Locate the cell with the specified text and output its [x, y] center coordinate. 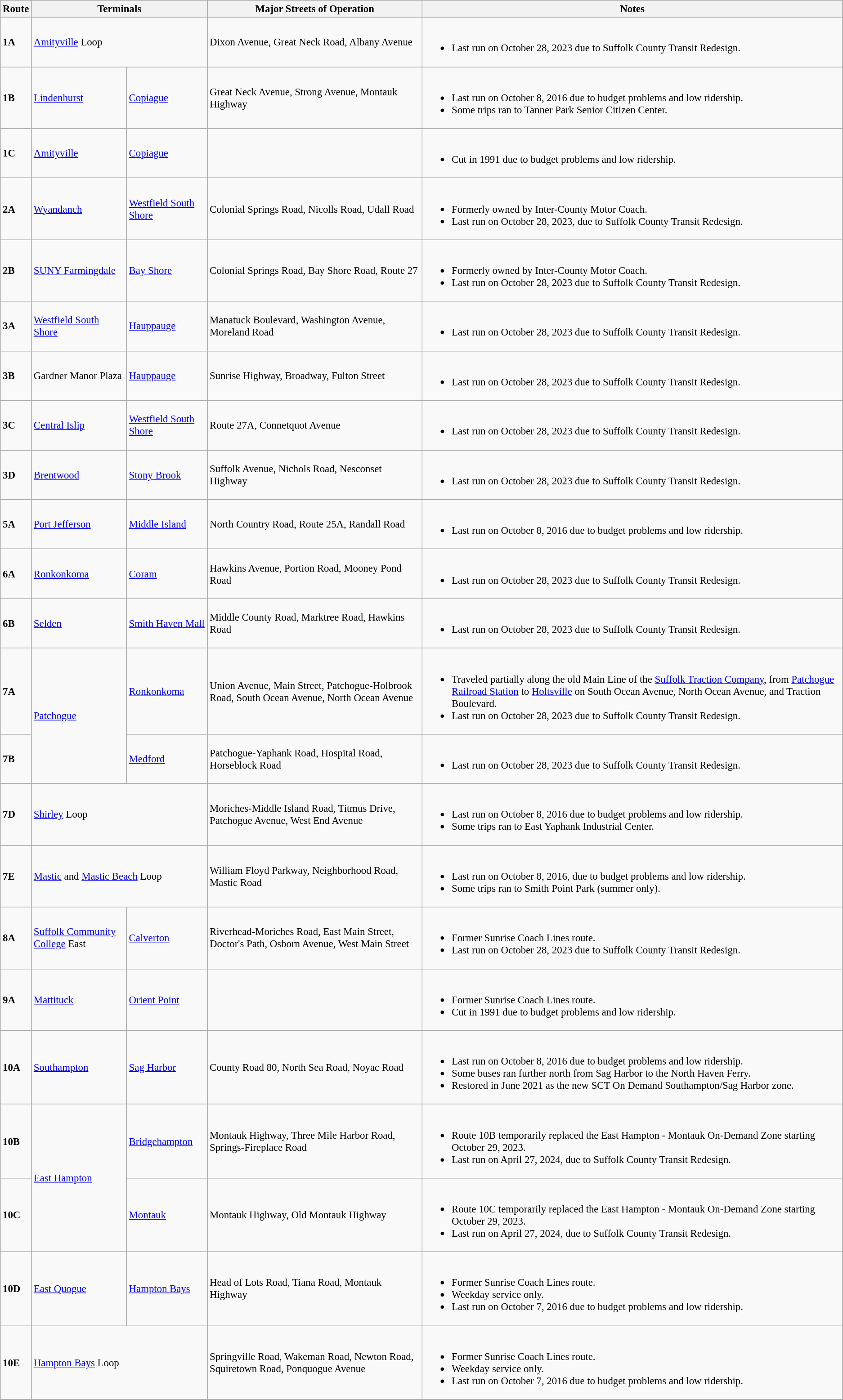
Central Islip [79, 425]
Dixon Avenue, Great Neck Road, Albany Avenue [315, 42]
Last run on October 8, 2016, due to budget problems and low ridership.Some trips ran to Smith Point Park (summer only). [632, 876]
Terminals [120, 9]
Amityville [79, 153]
Stony Brook [166, 475]
10B [16, 1141]
7E [16, 876]
Bay Shore [166, 271]
Mastic and Mastic Beach Loop [120, 876]
10D [16, 1289]
Orient Point [166, 999]
Union Avenue, Main Street, Patchogue-Holbrook Road, South Ocean Avenue, North Ocean Avenue [315, 691]
Middle County Road, Marktree Road, Hawkins Road [315, 623]
Notes [632, 9]
Medford [166, 759]
Middle Island [166, 524]
Montauk Highway, Three Mile Harbor Road, Springs-Fireplace Road [315, 1141]
Calverton [166, 938]
Suffolk Community College East [79, 938]
Coram [166, 574]
1B [16, 98]
6A [16, 574]
Suffolk Avenue, Nichols Road, Nesconset Highway [315, 475]
2B [16, 271]
Cut in 1991 due to budget problems and low ridership. [632, 153]
Hampton Bays [166, 1289]
Smith Haven Mall [166, 623]
Patchogue-Yaphank Road, Hospital Road, Horseblock Road [315, 759]
Sunrise Highway, Broadway, Fulton Street [315, 376]
Formerly owned by Inter-County Motor Coach.Last run on October 28, 2023, due to Suffolk County Transit Redesign. [632, 209]
Hampton Bays Loop [120, 1363]
Lindenhurst [79, 98]
SUNY Farmingdale [79, 271]
Bridgehampton [166, 1141]
Gardner Manor Plaza [79, 376]
9A [16, 999]
Patchogue [79, 716]
Montauk Highway, Old Montauk Highway [315, 1215]
3A [16, 326]
7D [16, 815]
Great Neck Avenue, Strong Avenue, Montauk Highway [315, 98]
North Country Road, Route 25A, Randall Road [315, 524]
3C [16, 425]
10A [16, 1067]
Colonial Springs Road, Nicolls Road, Udall Road [315, 209]
Hawkins Avenue, Portion Road, Mooney Pond Road [315, 574]
East Quogue [79, 1289]
Brentwood [79, 475]
Route [16, 9]
Wyandanch [79, 209]
3D [16, 475]
2A [16, 209]
Sag Harbor [166, 1067]
Major Streets of Operation [315, 9]
8A [16, 938]
10C [16, 1215]
Last run on October 8, 2016 due to budget problems and low ridership. [632, 524]
Port Jefferson [79, 524]
Formerly owned by Inter-County Motor Coach.Last run on October 28, 2023 due to Suffolk County Transit Redesign. [632, 271]
William Floyd Parkway, Neighborhood Road, Mastic Road [315, 876]
Former Sunrise Coach Lines route.Cut in 1991 due to budget problems and low ridership. [632, 999]
7B [16, 759]
Southampton [79, 1067]
Riverhead-Moriches Road, East Main Street, Doctor's Path, Osborn Avenue, West Main Street [315, 938]
East Hampton [79, 1178]
County Road 80, North Sea Road, Noyac Road [315, 1067]
6B [16, 623]
Springville Road, Wakeman Road, Newton Road, Squiretown Road, Ponquogue Avenue [315, 1363]
Montauk [166, 1215]
Last run on October 8, 2016 due to budget problems and low ridership.Some trips ran to Tanner Park Senior Citizen Center. [632, 98]
Last run on October 8, 2016 due to budget problems and low ridership.Some trips ran to East Yaphank Industrial Center. [632, 815]
7A [16, 691]
Route 27A, Connetquot Avenue [315, 425]
Moriches-Middle Island Road, Titmus Drive, Patchogue Avenue, West End Avenue [315, 815]
Colonial Springs Road, Bay Shore Road, Route 27 [315, 271]
Selden [79, 623]
1A [16, 42]
Mattituck [79, 999]
5A [16, 524]
Head of Lots Road, Tiana Road, Montauk Highway [315, 1289]
10E [16, 1363]
Shirley Loop [120, 815]
Manatuck Boulevard, Washington Avenue, Moreland Road [315, 326]
Former Sunrise Coach Lines route.Last run on October 28, 2023 due to Suffolk County Transit Redesign. [632, 938]
Amityville Loop [120, 42]
3B [16, 376]
1C [16, 153]
